Return the (x, y) coordinate for the center point of the cell that contains the specified text.  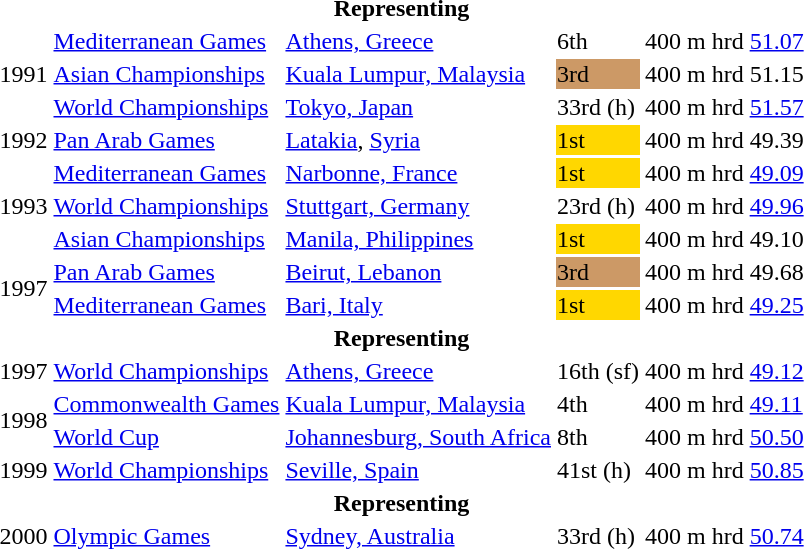
Johannesburg, South Africa (418, 437)
Bari, Italy (418, 305)
8th (598, 437)
Manila, Philippines (418, 239)
Seville, Spain (418, 470)
23rd (h) (598, 206)
41st (h) (598, 470)
33rd (h) (598, 107)
6th (598, 41)
Beirut, Lebanon (418, 272)
16th (sf) (598, 371)
Commonwealth Games (166, 404)
World Cup (166, 437)
Tokyo, Japan (418, 107)
4th (598, 404)
Stuttgart, Germany (418, 206)
Narbonne, France (418, 173)
Latakia, Syria (418, 140)
